Detect which cell encompasses the target text, then output its [X, Y] center coordinate. 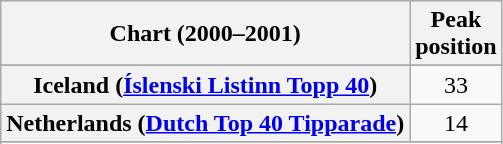
Peakposition [456, 34]
14 [456, 123]
Iceland (Íslenski Listinn Topp 40) [206, 85]
Netherlands (Dutch Top 40 Tipparade) [206, 123]
33 [456, 85]
Chart (2000–2001) [206, 34]
